Find where the given text appears and provide that cell's center as (X, Y) coordinate. 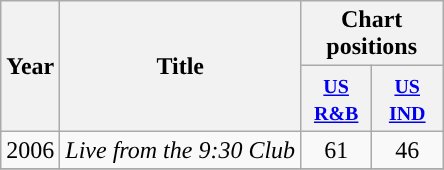
Chart positions (372, 34)
46 (408, 150)
US IND (408, 98)
Year (30, 66)
2006 (30, 150)
61 (336, 150)
US R&B (336, 98)
Live from the 9:30 Club (180, 150)
Title (180, 66)
